Locate the cell with the specified text and output its (X, Y) center coordinate. 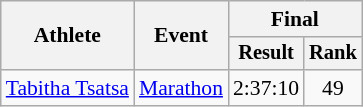
Result (266, 54)
Final (295, 19)
Marathon (181, 88)
2:37:10 (266, 88)
49 (333, 88)
Rank (333, 54)
Athlete (68, 36)
Tabitha Tsatsa (68, 88)
Event (181, 36)
